Return the [x, y] coordinate for the center point of the cell that contains the specified text.  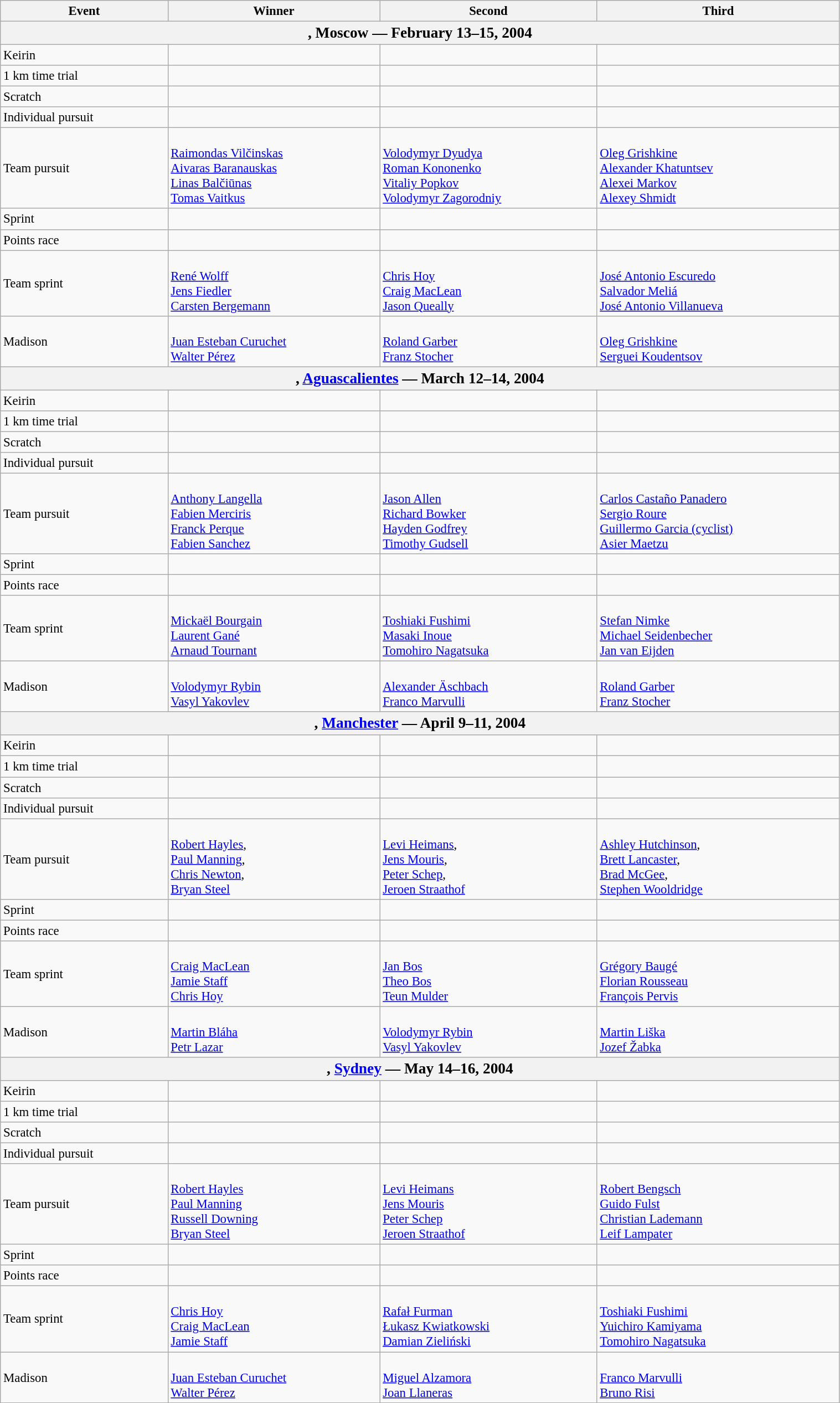
Alexander Äschbach Franco Marvulli [488, 687]
Third [718, 11]
Volodymyr Dyudya Roman Kononenko Vitaliy Popkov Volodymyr Zagorodniy [488, 168]
Winner [274, 11]
Juan Esteban CuruchetWalter Pérez [274, 1378]
Carlos Castaño Panadero Sergio Roure Guillermo Garcia (cyclist) Asier Maetzu [718, 513]
Toshiaki Fushimi Masaki Inoue Tomohiro Nagatsuka [488, 628]
José Antonio Escuredo Salvador Meliá José Antonio Villanueva [718, 284]
Rafał FurmanŁukasz KwiatkowskiDamian Zieliński [488, 1319]
Levi Heimans,Jens Mouris,Peter Schep,Jeroen Straathof [488, 859]
Second [488, 11]
Robert Hayles,Paul Manning,Chris Newton,Bryan Steel [274, 859]
Oleg Grishkine Serguei Koudentsov [718, 341]
Jason Allen Richard Bowker Hayden Godfrey Timothy Gudsell [488, 513]
Jan BosTheo BosTeun Mulder [488, 974]
, Moscow — February 13–15, 2004 [420, 33]
, Manchester — April 9–11, 2004 [420, 723]
Craig MacLeanJamie StaffChris Hoy [274, 974]
Robert HaylesPaul ManningRussell DowningBryan Steel [274, 1204]
Juan Esteban Curuchet Walter Pérez [274, 341]
Anthony Langella Fabien Merciris Franck Perque Fabien Sanchez [274, 513]
Stefan Nimke Michael Seidenbecher Jan van Eijden [718, 628]
Levi HeimansJens MourisPeter SchepJeroen Straathof [488, 1204]
Volodymyr RybinVasyl Yakovlev [488, 1032]
Toshiaki FushimiYuichiro KamiyamaTomohiro Nagatsuka [718, 1319]
René Wolff Jens Fiedler Carsten Bergemann [274, 284]
Grégory BaugéFlorian RousseauFrançois Pervis [718, 974]
Robert BengschGuido FulstChristian LademannLeif Lampater [718, 1204]
Ashley Hutchinson,Brett Lancaster,Brad McGee,Stephen Wooldridge [718, 859]
Oleg Grishkine Alexander Khatuntsev Alexei Markov Alexey Shmidt [718, 168]
Martin LiškaJozef Žabka [718, 1032]
Chris HoyCraig MacLeanJamie Staff [274, 1319]
, Aguascalientes — March 12–14, 2004 [420, 378]
Mickaël Bourgain Laurent Gané Arnaud Tournant [274, 628]
Event [84, 11]
Volodymyr Rybin Vasyl Yakovlev [274, 687]
, Sydney — May 14–16, 2004 [420, 1069]
Miguel AlzamoraJoan Llaneras [488, 1378]
Martin BláhaPetr Lazar [274, 1032]
Chris Hoy Craig MacLean Jason Queally [488, 284]
Franco MarvulliBruno Risi [718, 1378]
Raimondas Vilčinskas Aivaras Baranauskas Linas Balčiūnas Tomas Vaitkus [274, 168]
